Detect which cell encompasses the target text, then output its [x, y] center coordinate. 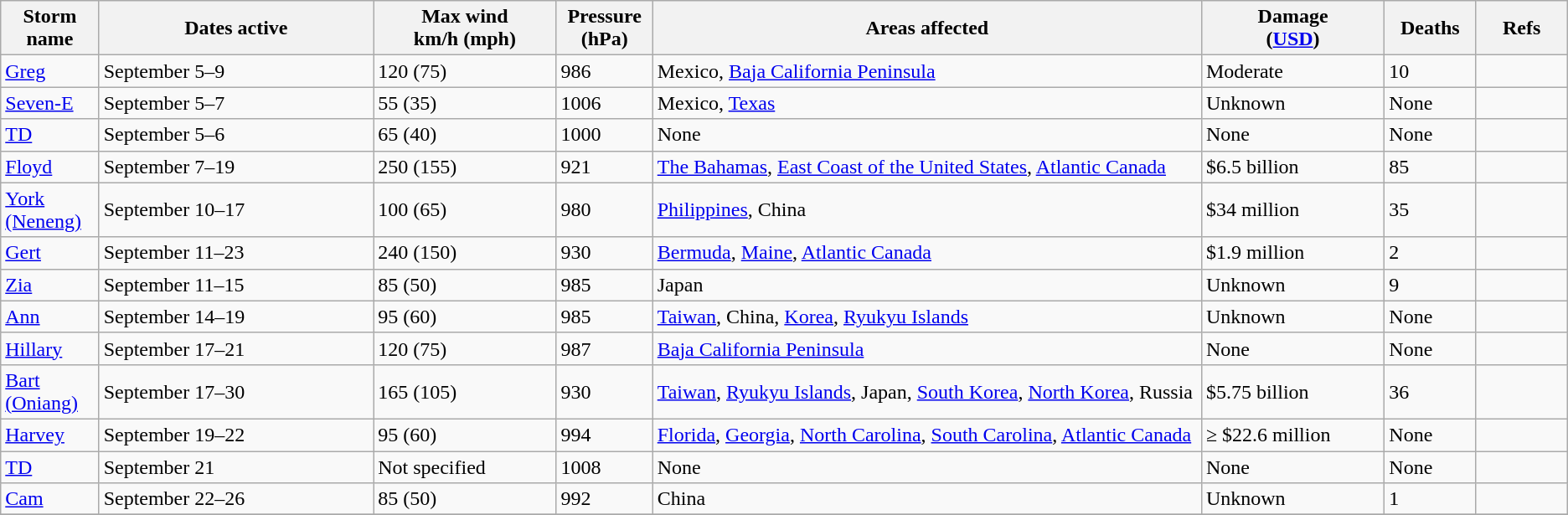
Bart (Oniang) [50, 392]
September 14–19 [236, 317]
$5.75 billion [1292, 392]
Taiwan, China, Korea, Ryukyu Islands [926, 317]
Japan [926, 285]
Floyd [50, 167]
Zia [50, 285]
165 (105) [465, 392]
1 [1431, 499]
Deaths [1431, 28]
The Bahamas, East Coast of the United States, Atlantic Canada [926, 167]
250 (155) [465, 167]
$34 million [1292, 209]
1006 [605, 103]
September 5–9 [236, 71]
Florida, Georgia, North Carolina, South Carolina, Atlantic Canada [926, 435]
China [926, 499]
986 [605, 71]
2 [1431, 253]
10 [1431, 71]
85 [1431, 167]
September 17–21 [236, 348]
September 19–22 [236, 435]
≥ $22.6 million [1292, 435]
Hillary [50, 348]
September 5–7 [236, 103]
Dates active [236, 28]
1000 [605, 135]
September 21 [236, 466]
Gert [50, 253]
September 7–19 [236, 167]
September 10–17 [236, 209]
987 [605, 348]
Ann [50, 317]
Cam [50, 499]
$1.9 million [1292, 253]
Mexico, Texas [926, 103]
Bermuda, Maine, Atlantic Canada [926, 253]
Philippines, China [926, 209]
Storm name [50, 28]
September 11–23 [236, 253]
Seven-E [50, 103]
240 (150) [465, 253]
Not specified [465, 466]
65 (40) [465, 135]
35 [1431, 209]
September 11–15 [236, 285]
Damage(USD) [1292, 28]
994 [605, 435]
September 5–6 [236, 135]
992 [605, 499]
$6.5 billion [1292, 167]
1008 [605, 466]
Mexico, Baja California Peninsula [926, 71]
9 [1431, 285]
Pressure(hPa) [605, 28]
Taiwan, Ryukyu Islands, Japan, South Korea, North Korea, Russia [926, 392]
100 (65) [465, 209]
Areas affected [926, 28]
September 17–30 [236, 392]
Greg [50, 71]
980 [605, 209]
921 [605, 167]
September 22–26 [236, 499]
Refs [1521, 28]
Max windkm/h (mph) [465, 28]
York (Neneng) [50, 209]
Baja California Peninsula [926, 348]
Moderate [1292, 71]
36 [1431, 392]
Harvey [50, 435]
55 (35) [465, 103]
